Return [X, Y] of the center of cell containing provided text 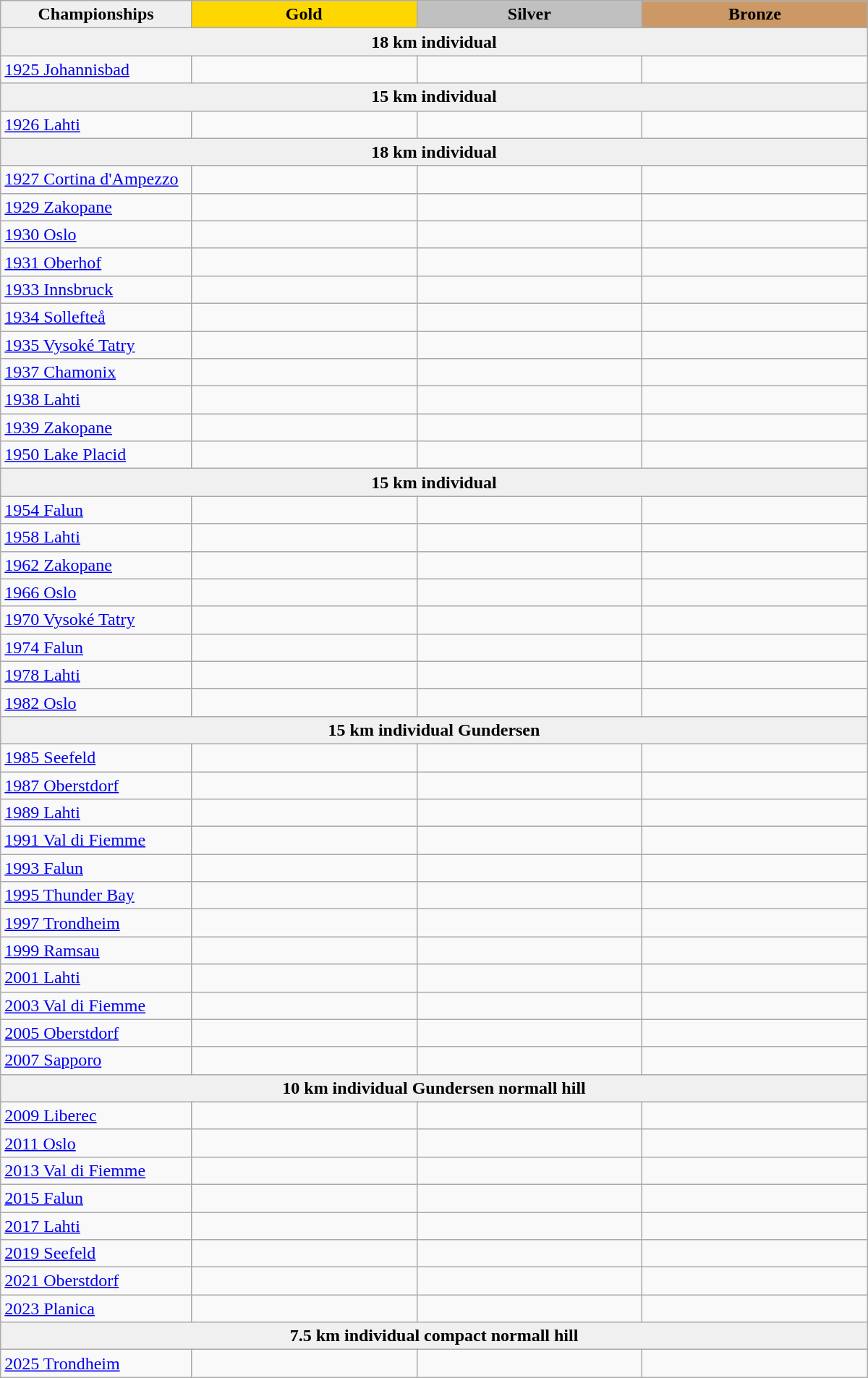
1966 Oslo [96, 592]
2021 Oberstdorf [96, 1281]
1987 Oberstdorf [96, 785]
1958 Lahti [96, 537]
1939 Zakopane [96, 428]
2005 Oberstdorf [96, 1033]
1962 Zakopane [96, 565]
1982 Oslo [96, 702]
1933 Innsbruck [96, 289]
1970 Vysoké Tatry [96, 620]
1991 Val di Fiemme [96, 841]
1927 Cortina d'Ampezzo [96, 179]
1985 Seefeld [96, 757]
7.5 km individual compact normall hill [434, 1336]
2007 Sapporo [96, 1060]
1926 Lahti [96, 124]
Gold [304, 14]
1935 Vysoké Tatry [96, 345]
2017 Lahti [96, 1226]
2023 Planica [96, 1309]
Championships [96, 14]
1934 Sollefteå [96, 317]
1978 Lahti [96, 675]
2011 Oslo [96, 1143]
2003 Val di Fiemme [96, 1005]
2009 Liberec [96, 1115]
1931 Oberhof [96, 262]
2013 Val di Fiemme [96, 1170]
15 km individual Gundersen [434, 730]
1993 Falun [96, 868]
2001 Lahti [96, 978]
1974 Falun [96, 647]
1925 Johannisbad [96, 69]
1995 Thunder Bay [96, 896]
1997 Trondheim [96, 923]
1950 Lake Placid [96, 455]
1999 Ramsau [96, 950]
2015 Falun [96, 1198]
Silver [529, 14]
1929 Zakopane [96, 207]
1938 Lahti [96, 400]
1954 Falun [96, 510]
2019 Seefeld [96, 1254]
2025 Trondheim [96, 1364]
1989 Lahti [96, 813]
1937 Chamonix [96, 373]
Bronze [755, 14]
10 km individual Gundersen normall hill [434, 1088]
1930 Oslo [96, 234]
